From the cell containing the given text, extract its center point as [X, Y] coordinate. 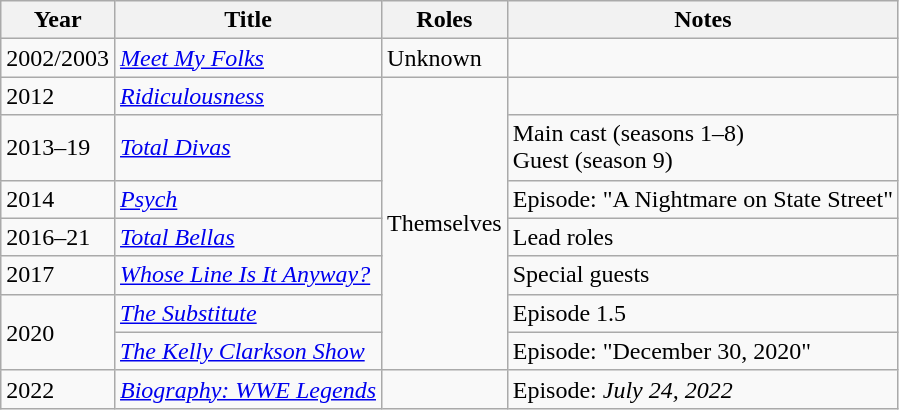
Year [58, 20]
Themselves [445, 224]
2002/2003 [58, 58]
Title [248, 20]
2012 [58, 96]
Biography: WWE Legends [248, 389]
Special guests [702, 275]
Meet My Folks [248, 58]
Episode: "A Nightmare on State Street" [702, 199]
The Substitute [248, 313]
Total Bellas [248, 237]
2017 [58, 275]
Roles [445, 20]
The Kelly Clarkson Show [248, 351]
2014 [58, 199]
Episode: "December 30, 2020" [702, 351]
Episode: July 24, 2022 [702, 389]
Lead roles [702, 237]
Ridiculousness [248, 96]
2016–21 [58, 237]
Psych [248, 199]
Unknown [445, 58]
Whose Line Is It Anyway? [248, 275]
2022 [58, 389]
2020 [58, 332]
Total Divas [248, 148]
Notes [702, 20]
Main cast (seasons 1–8)Guest (season 9) [702, 148]
Episode 1.5 [702, 313]
2013–19 [58, 148]
